For the text-containing cell, return its midpoint in [x, y] coordinate format. 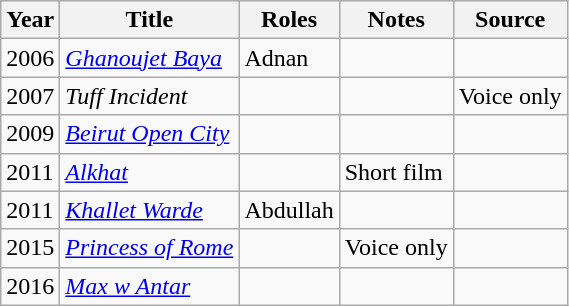
2015 [30, 248]
Adnan [289, 58]
2009 [30, 134]
Alkhat [150, 172]
Max w Antar [150, 286]
Abdullah [289, 210]
Tuff Incident [150, 96]
Notes [396, 20]
Princess of Rome [150, 248]
Khallet Warde [150, 210]
Roles [289, 20]
Year [30, 20]
Short film [396, 172]
2016 [30, 286]
2006 [30, 58]
Source [510, 20]
Ghanoujet Baya [150, 58]
Title [150, 20]
2007 [30, 96]
Beirut Open City [150, 134]
